Capture the cell that displays the provided text and extract its [x, y] central coordinate. 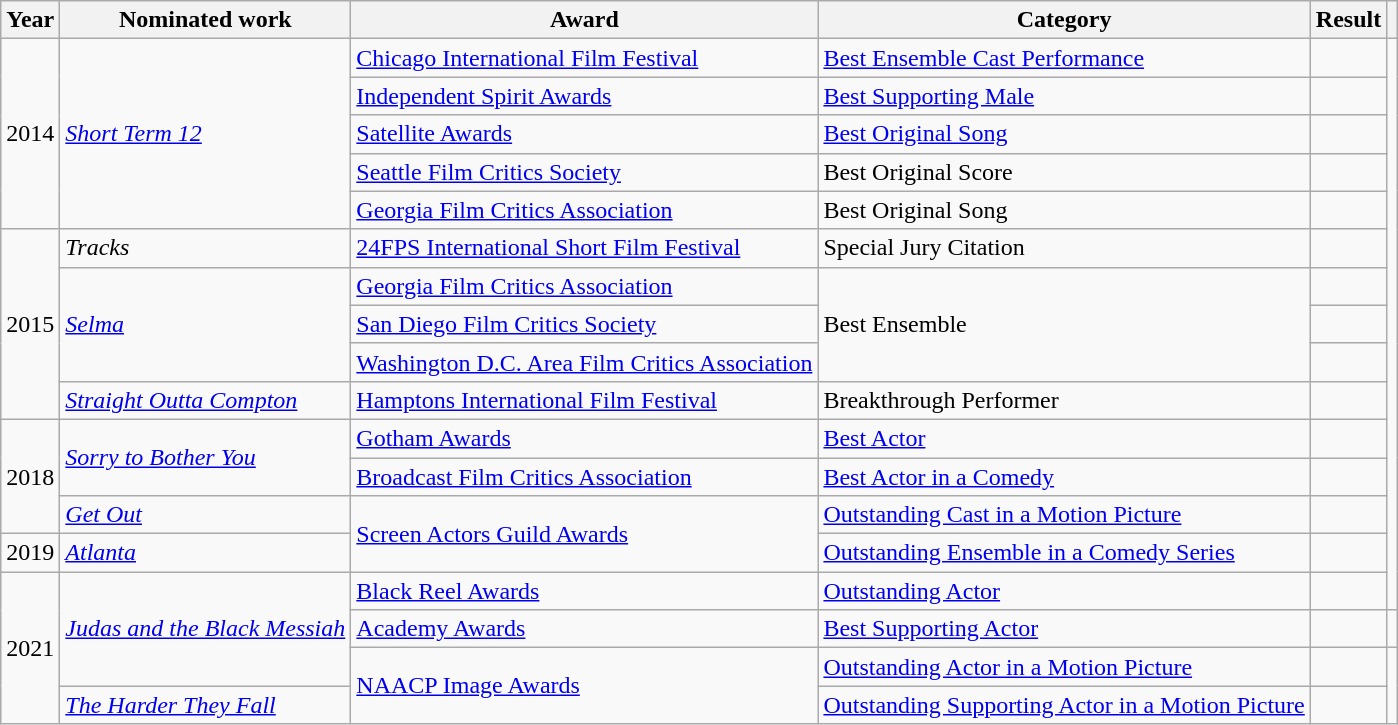
Result [1348, 20]
Independent Spirit Awards [584, 96]
Award [584, 20]
Academy Awards [584, 629]
Seattle Film Critics Society [584, 172]
Best Supporting Actor [1064, 629]
Year [30, 20]
Get Out [206, 515]
Screen Actors Guild Awards [584, 534]
Washington D.C. Area Film Critics Association [584, 362]
Satellite Awards [584, 134]
2021 [30, 648]
Nominated work [206, 20]
2014 [30, 134]
Hamptons International Film Festival [584, 400]
Black Reel Awards [584, 591]
Sorry to Bother You [206, 457]
Best Actor in a Comedy [1064, 477]
2018 [30, 476]
Special Jury Citation [1064, 248]
Outstanding Cast in a Motion Picture [1064, 515]
Category [1064, 20]
Outstanding Actor [1064, 591]
Breakthrough Performer [1064, 400]
Best Actor [1064, 438]
The Harder They Fall [206, 705]
2015 [30, 324]
Best Original Score [1064, 172]
Short Term 12 [206, 134]
Selma [206, 324]
Chicago International Film Festival [584, 58]
Judas and the Black Messiah [206, 629]
Outstanding Supporting Actor in a Motion Picture [1064, 705]
Best Ensemble [1064, 324]
Tracks [206, 248]
Best Supporting Male [1064, 96]
Outstanding Ensemble in a Comedy Series [1064, 553]
Broadcast Film Critics Association [584, 477]
San Diego Film Critics Society [584, 324]
NAACP Image Awards [584, 686]
24FPS International Short Film Festival [584, 248]
Best Ensemble Cast Performance [1064, 58]
Outstanding Actor in a Motion Picture [1064, 667]
2019 [30, 553]
Straight Outta Compton [206, 400]
Atlanta [206, 553]
Gotham Awards [584, 438]
